Scan for the cell matching the given text and deliver its (x, y) coordinate at center. 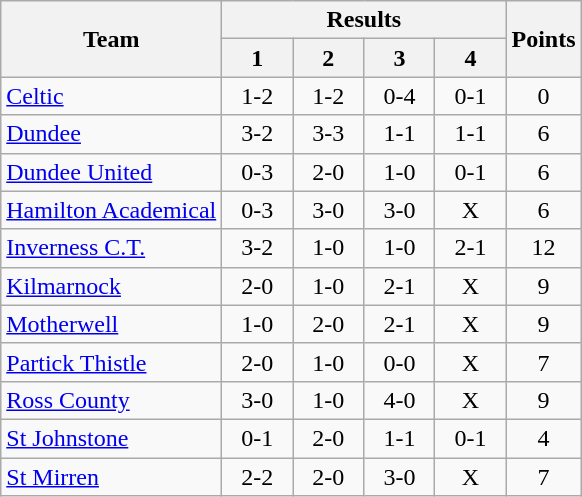
Inverness C.T. (112, 248)
Dundee United (112, 172)
Partick Thistle (112, 362)
Kilmarnock (112, 286)
Ross County (112, 400)
St Johnstone (112, 438)
St Mirren (112, 477)
Team (112, 39)
2-2 (258, 477)
1 (258, 58)
0-0 (400, 362)
Dundee (112, 134)
3-3 (328, 134)
12 (544, 248)
Celtic (112, 96)
0-4 (400, 96)
0 (544, 96)
Points (544, 39)
3 (400, 58)
Hamilton Academical (112, 210)
Results (364, 20)
2 (328, 58)
4-0 (400, 400)
Motherwell (112, 324)
